Capture the cell that displays the provided text and extract its (x, y) central coordinate. 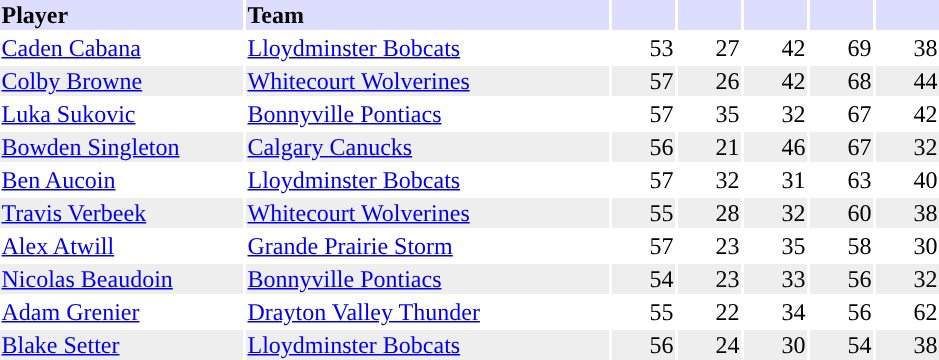
27 (710, 48)
Player (122, 15)
26 (710, 81)
Adam Grenier (122, 312)
31 (776, 180)
34 (776, 312)
Bowden Singleton (122, 147)
Travis Verbeek (122, 213)
Nicolas Beaudoin (122, 279)
46 (776, 147)
62 (908, 312)
Drayton Valley Thunder (428, 312)
60 (842, 213)
22 (710, 312)
69 (842, 48)
Team (428, 15)
33 (776, 279)
63 (842, 180)
Grande Prairie Storm (428, 246)
Ben Aucoin (122, 180)
44 (908, 81)
53 (644, 48)
21 (710, 147)
28 (710, 213)
Luka Sukovic (122, 114)
Colby Browne (122, 81)
Alex Atwill (122, 246)
58 (842, 246)
24 (710, 345)
Calgary Canucks (428, 147)
68 (842, 81)
Caden Cabana (122, 48)
40 (908, 180)
Blake Setter (122, 345)
